Return the [x, y] coordinate for the center point of the cell that contains the specified text.  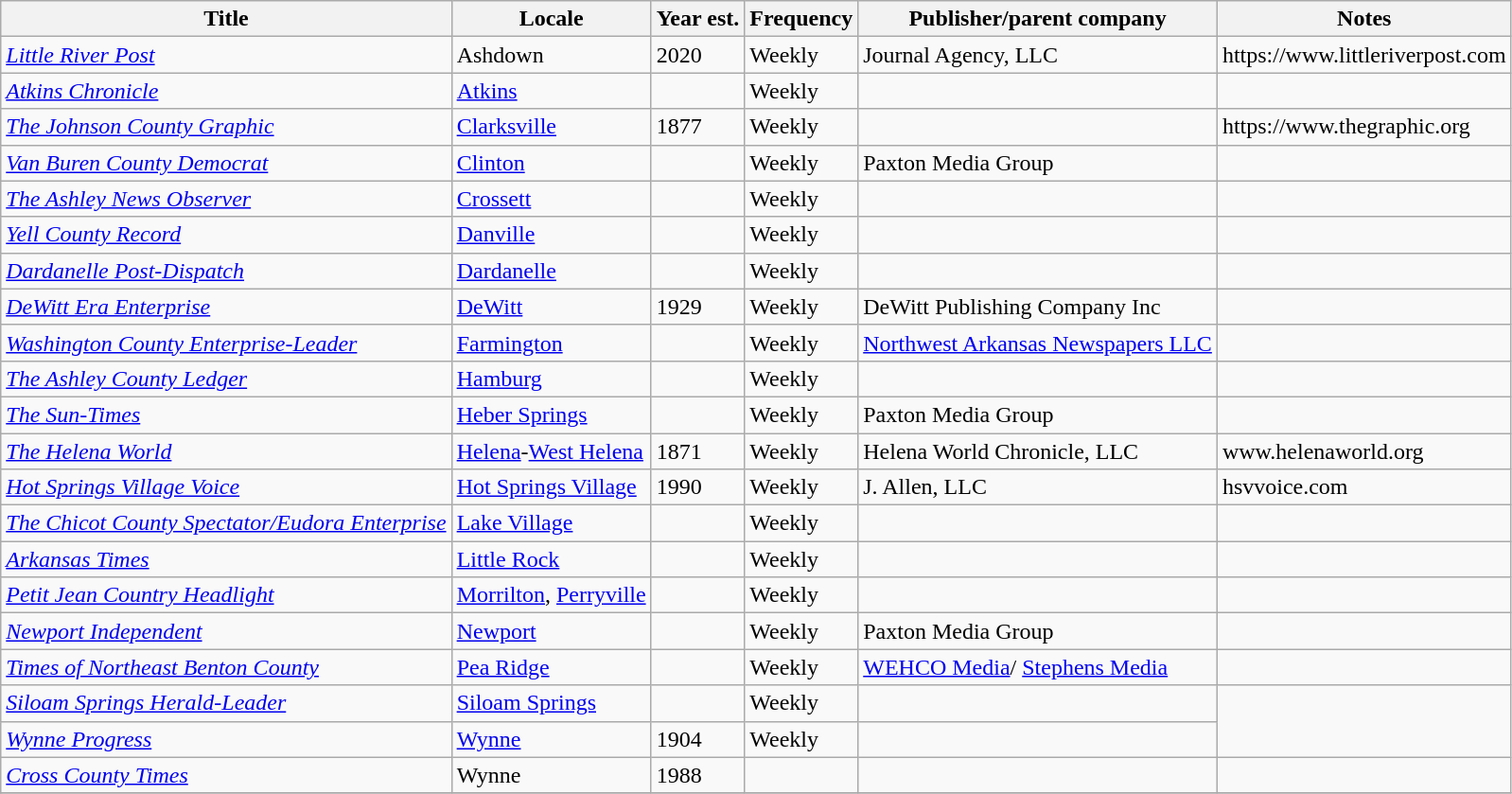
www.helenaworld.org [1364, 451]
https://www.thegraphic.org [1364, 127]
Year est. [698, 19]
Crossett [551, 199]
Wynne Progress [226, 739]
https://www.littleriverpost.com [1364, 55]
Atkins [551, 91]
The Ashley County Ledger [226, 379]
Little River Post [226, 55]
Journal Agency, LLC [1038, 55]
1990 [698, 487]
Cross County Times [226, 775]
Helena World Chronicle, LLC [1038, 451]
1929 [698, 307]
Farmington [551, 343]
1988 [698, 775]
Pea Ridge [551, 667]
Van Buren County Democrat [226, 163]
The Ashley News Observer [226, 199]
The Johnson County Graphic [226, 127]
Atkins Chronicle [226, 91]
2020 [698, 55]
Clinton [551, 163]
Little Rock [551, 559]
Clarksville [551, 127]
Newport [551, 631]
Morrilton, Perryville [551, 595]
Dardanelle [551, 271]
Petit Jean Country Headlight [226, 595]
Heber Springs [551, 415]
The Helena World [226, 451]
The Sun-Times [226, 415]
Times of Northeast Benton County [226, 667]
Siloam Springs Herald-Leader [226, 703]
Newport Independent [226, 631]
Hot Springs Village [551, 487]
Frequency [801, 19]
DeWitt [551, 307]
Notes [1364, 19]
DeWitt Era Enterprise [226, 307]
Washington County Enterprise-Leader [226, 343]
The Chicot County Spectator/Eudora Enterprise [226, 523]
Locale [551, 19]
Hamburg [551, 379]
1904 [698, 739]
1871 [698, 451]
DeWitt Publishing Company Inc [1038, 307]
Lake Village [551, 523]
Publisher/parent company [1038, 19]
1877 [698, 127]
hsvvoice.com [1364, 487]
Siloam Springs [551, 703]
Title [226, 19]
J. Allen, LLC [1038, 487]
Arkansas Times [226, 559]
Dardanelle Post-Dispatch [226, 271]
Northwest Arkansas Newspapers LLC [1038, 343]
Danville [551, 235]
Ashdown [551, 55]
WEHCO Media/ Stephens Media [1038, 667]
Hot Springs Village Voice [226, 487]
Yell County Record [226, 235]
Helena-West Helena [551, 451]
